Return the (x, y) coordinate for the center point of the cell that contains the specified text.  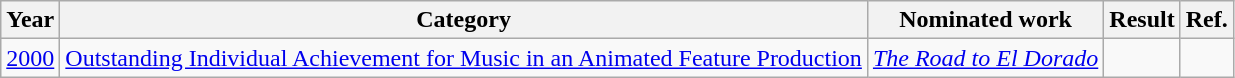
The Road to El Dorado (985, 58)
Result (1142, 20)
Nominated work (985, 20)
Category (464, 20)
Ref. (1206, 20)
Outstanding Individual Achievement for Music in an Animated Feature Production (464, 58)
Year (30, 20)
2000 (30, 58)
